Determine the (X, Y) coordinate at the center of the cell enclosing the given text.  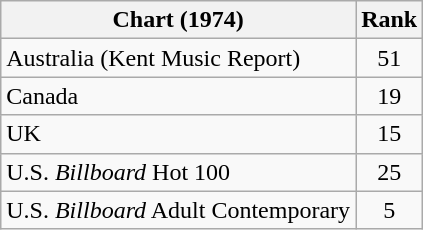
25 (390, 172)
19 (390, 96)
15 (390, 134)
Australia (Kent Music Report) (178, 58)
Rank (390, 20)
51 (390, 58)
U.S. Billboard Hot 100 (178, 172)
Canada (178, 96)
5 (390, 210)
U.S. Billboard Adult Contemporary (178, 210)
UK (178, 134)
Chart (1974) (178, 20)
